Output the (X, Y) coordinate of the center of the cell containing the given text.  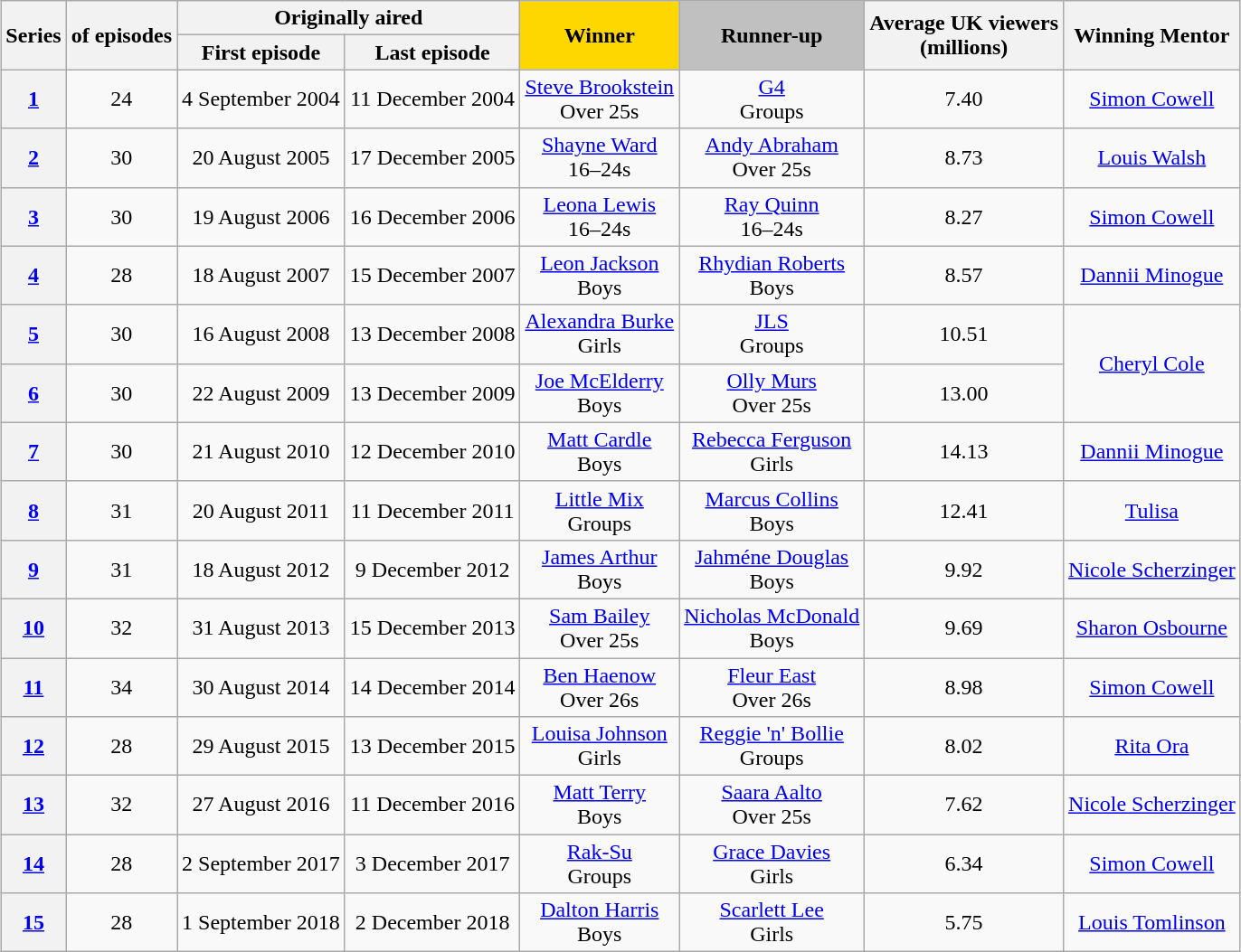
8.02 (964, 747)
Sharon Osbourne (1152, 627)
9 (33, 570)
Scarlett LeeGirls (772, 922)
Last episode (432, 52)
Steve BrooksteinOver 25s (600, 99)
4 (33, 275)
2 (33, 157)
21 August 2010 (261, 452)
Runner-up (772, 35)
6.34 (964, 864)
9.92 (964, 570)
Matt TerryBoys (600, 805)
Rhydian RobertsBoys (772, 275)
34 (121, 687)
Fleur EastOver 26s (772, 687)
10.51 (964, 335)
8.57 (964, 275)
Matt CardleBoys (600, 452)
22 August 2009 (261, 392)
Nicholas McDonaldBoys (772, 627)
15 (33, 922)
8.27 (964, 217)
5 (33, 335)
11 December 2016 (432, 805)
3 (33, 217)
2 December 2018 (432, 922)
Dalton HarrisBoys (600, 922)
31 August 2013 (261, 627)
18 August 2012 (261, 570)
Rebecca FergusonGirls (772, 452)
Sam BaileyOver 25s (600, 627)
12 (33, 747)
of episodes (121, 35)
15 December 2007 (432, 275)
11 (33, 687)
Series (33, 35)
8 (33, 510)
First episode (261, 52)
Jahméne DouglasBoys (772, 570)
15 December 2013 (432, 627)
Cheryl Cole (1152, 363)
24 (121, 99)
Louisa JohnsonGirls (600, 747)
27 August 2016 (261, 805)
10 (33, 627)
7.62 (964, 805)
13 December 2008 (432, 335)
Louis Tomlinson (1152, 922)
3 December 2017 (432, 864)
16 August 2008 (261, 335)
Saara AaltoOver 25s (772, 805)
9 December 2012 (432, 570)
5.75 (964, 922)
Grace DaviesGirls (772, 864)
13 (33, 805)
Tulisa (1152, 510)
Leona Lewis16–24s (600, 217)
29 August 2015 (261, 747)
Marcus CollinsBoys (772, 510)
Ray Quinn16–24s (772, 217)
Louis Walsh (1152, 157)
Shayne Ward16–24s (600, 157)
9.69 (964, 627)
12.41 (964, 510)
Average UK viewers(millions) (964, 35)
18 August 2007 (261, 275)
14 December 2014 (432, 687)
Alexandra BurkeGirls (600, 335)
Andy AbrahamOver 25s (772, 157)
2 September 2017 (261, 864)
8.98 (964, 687)
Leon JacksonBoys (600, 275)
Rak-SuGroups (600, 864)
JLSGroups (772, 335)
13.00 (964, 392)
13 December 2009 (432, 392)
4 September 2004 (261, 99)
James ArthurBoys (600, 570)
Little MixGroups (600, 510)
17 December 2005 (432, 157)
Joe McElderryBoys (600, 392)
Winner (600, 35)
Reggie 'n' BollieGroups (772, 747)
20 August 2011 (261, 510)
12 December 2010 (432, 452)
20 August 2005 (261, 157)
11 December 2011 (432, 510)
7.40 (964, 99)
Ben HaenowOver 26s (600, 687)
14 (33, 864)
7 (33, 452)
1 (33, 99)
6 (33, 392)
16 December 2006 (432, 217)
Winning Mentor (1152, 35)
13 December 2015 (432, 747)
11 December 2004 (432, 99)
19 August 2006 (261, 217)
1 September 2018 (261, 922)
Olly MursOver 25s (772, 392)
30 August 2014 (261, 687)
Originally aired (349, 18)
14.13 (964, 452)
Rita Ora (1152, 747)
G4Groups (772, 99)
8.73 (964, 157)
